From the cell containing the given text, extract its center point as [X, Y] coordinate. 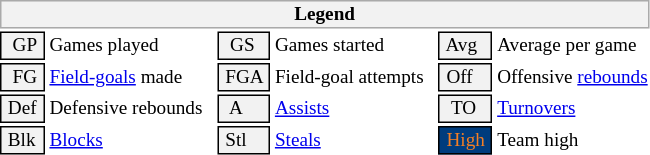
Field-goal attempts [354, 77]
TO [466, 108]
Games played [131, 46]
Offensive rebounds [573, 77]
Def [22, 108]
A [244, 108]
Stl [244, 140]
Field-goals made [131, 77]
Team high [573, 140]
Blk [22, 140]
Avg [466, 46]
Defensive rebounds [131, 108]
Games started [354, 46]
GS [244, 46]
Average per game [573, 46]
High [466, 140]
Assists [354, 108]
Turnovers [573, 108]
GP [22, 46]
FG [22, 77]
Legend [324, 14]
Blocks [131, 140]
FGA [244, 77]
Off [466, 77]
Steals [354, 140]
